Detect which cell encompasses the target text, then output its [x, y] center coordinate. 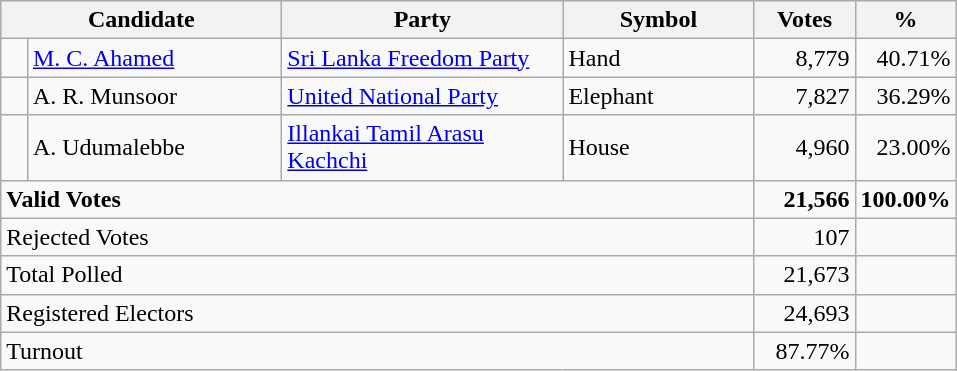
Valid Votes [378, 199]
Total Polled [378, 275]
Symbol [658, 20]
Sri Lanka Freedom Party [422, 58]
4,960 [804, 148]
21,673 [804, 275]
107 [804, 237]
40.71% [906, 58]
Party [422, 20]
36.29% [906, 96]
8,779 [804, 58]
7,827 [804, 96]
A. Udumalebbe [154, 148]
100.00% [906, 199]
M. C. Ahamed [154, 58]
Turnout [378, 351]
Registered Electors [378, 313]
24,693 [804, 313]
A. R. Munsoor [154, 96]
% [906, 20]
21,566 [804, 199]
Candidate [142, 20]
United National Party [422, 96]
House [658, 148]
Hand [658, 58]
23.00% [906, 148]
Elephant [658, 96]
Illankai Tamil Arasu Kachchi [422, 148]
87.77% [804, 351]
Votes [804, 20]
Rejected Votes [378, 237]
